Provide the (x, y) coordinate of the cell's center where the given text is located.  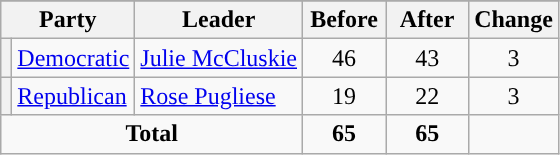
46 (344, 58)
Total (152, 134)
Leader (219, 20)
Julie McCluskie (219, 58)
Change (514, 20)
43 (428, 58)
Rose Pugliese (219, 96)
19 (344, 96)
Party (68, 20)
Democratic (74, 58)
Republican (74, 96)
Before (344, 20)
After (428, 20)
22 (428, 96)
